Detect which cell encompasses the target text, then output its [X, Y] center coordinate. 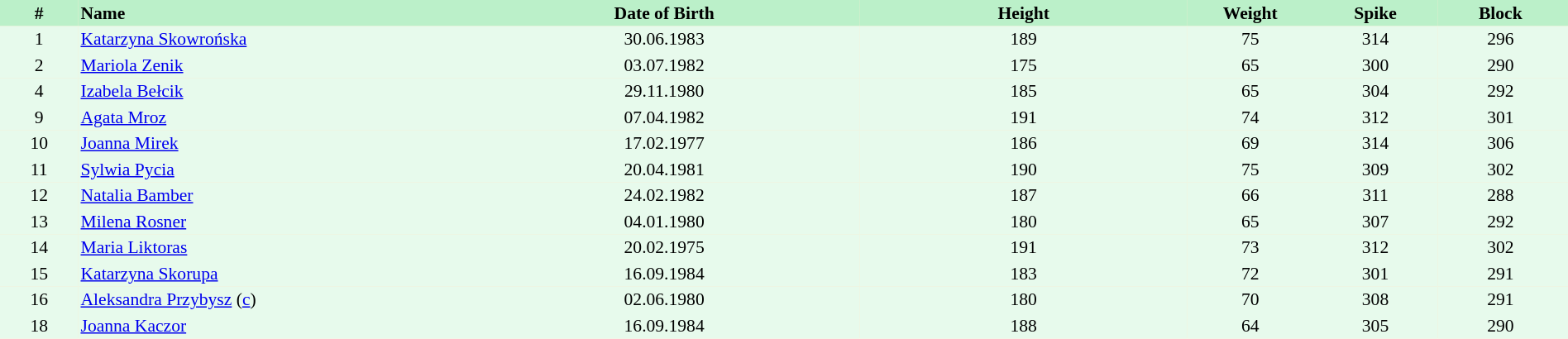
308 [1374, 299]
Date of Birth [664, 13]
10 [39, 144]
304 [1374, 91]
20.02.1975 [664, 248]
Block [1500, 13]
14 [39, 248]
2 [39, 65]
03.07.1982 [664, 65]
185 [1024, 91]
Katarzyna Skorupa [273, 274]
305 [1374, 326]
12 [39, 195]
Natalia Bamber [273, 195]
24.02.1982 [664, 195]
1 [39, 40]
64 [1250, 326]
Milena Rosner [273, 222]
11 [39, 169]
07.04.1982 [664, 117]
18 [39, 326]
Name [273, 13]
Height [1024, 13]
4 [39, 91]
Mariola Zenik [273, 65]
Sylwia Pycia [273, 169]
Joanna Mirek [273, 144]
188 [1024, 326]
309 [1374, 169]
300 [1374, 65]
Aleksandra Przybysz (c) [273, 299]
69 [1250, 144]
Spike [1374, 13]
70 [1250, 299]
306 [1500, 144]
Izabela Bełcik [273, 91]
186 [1024, 144]
72 [1250, 274]
183 [1024, 274]
16 [39, 299]
74 [1250, 117]
187 [1024, 195]
307 [1374, 222]
288 [1500, 195]
Maria Liktoras [273, 248]
30.06.1983 [664, 40]
# [39, 13]
20.04.1981 [664, 169]
02.06.1980 [664, 299]
29.11.1980 [664, 91]
189 [1024, 40]
Katarzyna Skowrońska [273, 40]
296 [1500, 40]
73 [1250, 248]
190 [1024, 169]
311 [1374, 195]
9 [39, 117]
04.01.1980 [664, 222]
Agata Mroz [273, 117]
Joanna Kaczor [273, 326]
15 [39, 274]
17.02.1977 [664, 144]
Weight [1250, 13]
13 [39, 222]
66 [1250, 195]
175 [1024, 65]
